Scan for the cell matching the given text and deliver its (x, y) coordinate at center. 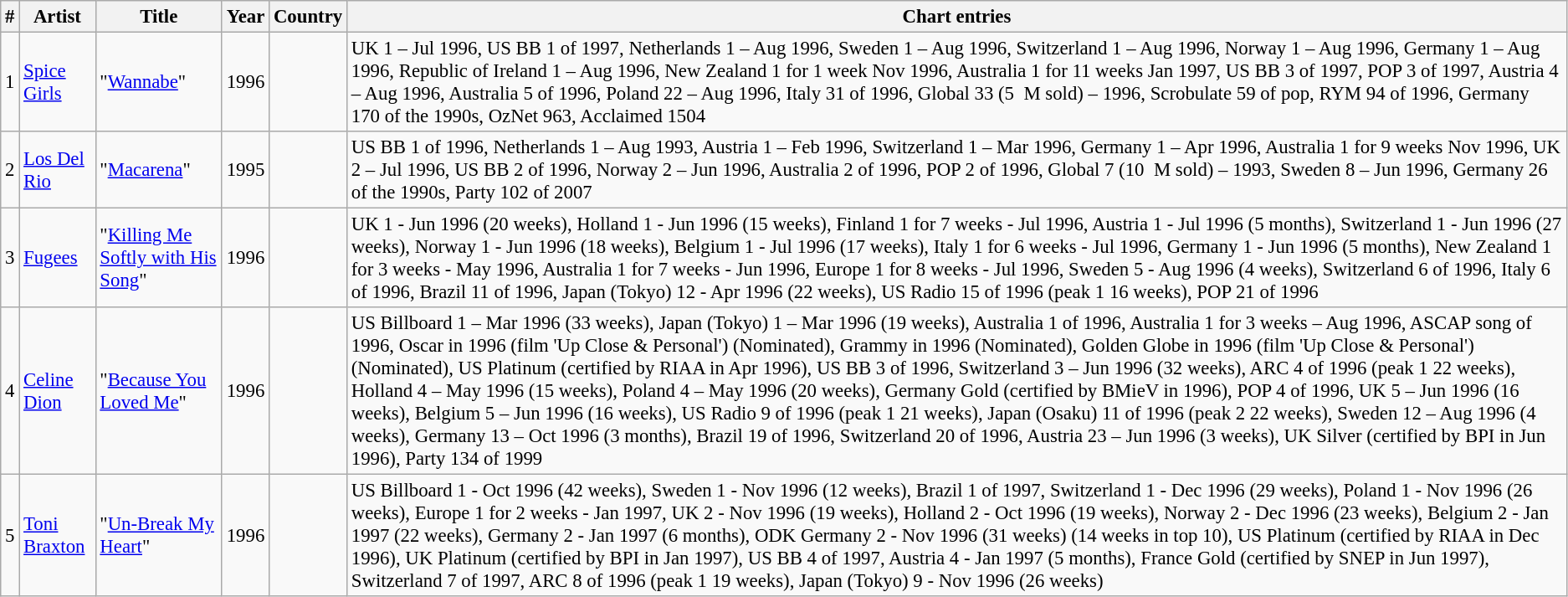
Toni Braxton (57, 536)
"Because You Loved Me" (159, 391)
Artist (57, 17)
"Macarena" (159, 170)
Celine Dion (57, 391)
Country (308, 17)
# (10, 17)
Fugees (57, 258)
"Un-Break My Heart" (159, 536)
Title (159, 17)
5 (10, 536)
Spice Girls (57, 82)
1 (10, 82)
1995 (245, 170)
Chart entries (956, 17)
3 (10, 258)
4 (10, 391)
Los Del Rio (57, 170)
2 (10, 170)
"Wannabe" (159, 82)
"Killing Me Softly with His Song" (159, 258)
Year (245, 17)
